Search for the cell housing the specified text and yield its (x, y) center coordinate. 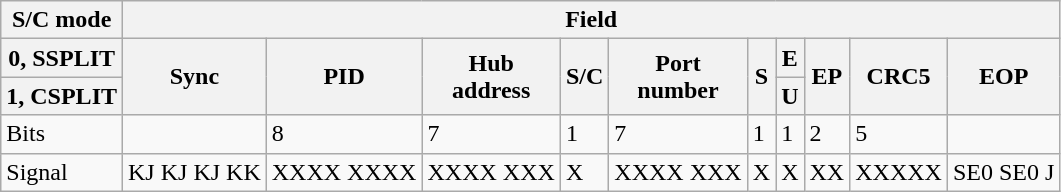
2 (827, 134)
PID (344, 77)
Signal (62, 172)
U (790, 96)
S/C (584, 77)
XXXXX (899, 172)
S/C mode (62, 20)
Hub address (491, 77)
EOP (1003, 77)
1, CSPLIT (62, 96)
0, SSPLIT (62, 58)
E (790, 58)
Field (592, 20)
Sync (195, 77)
XXXX XXXX (344, 172)
XX (827, 172)
EP (827, 77)
8 (344, 134)
Port number (678, 77)
CRC5 (899, 77)
SE0 SE0 J (1003, 172)
KJ KJ KJ KK (195, 172)
5 (899, 134)
S (761, 77)
Bits (62, 134)
